Determine the (x, y) coordinate at the center of the cell enclosing the given text.  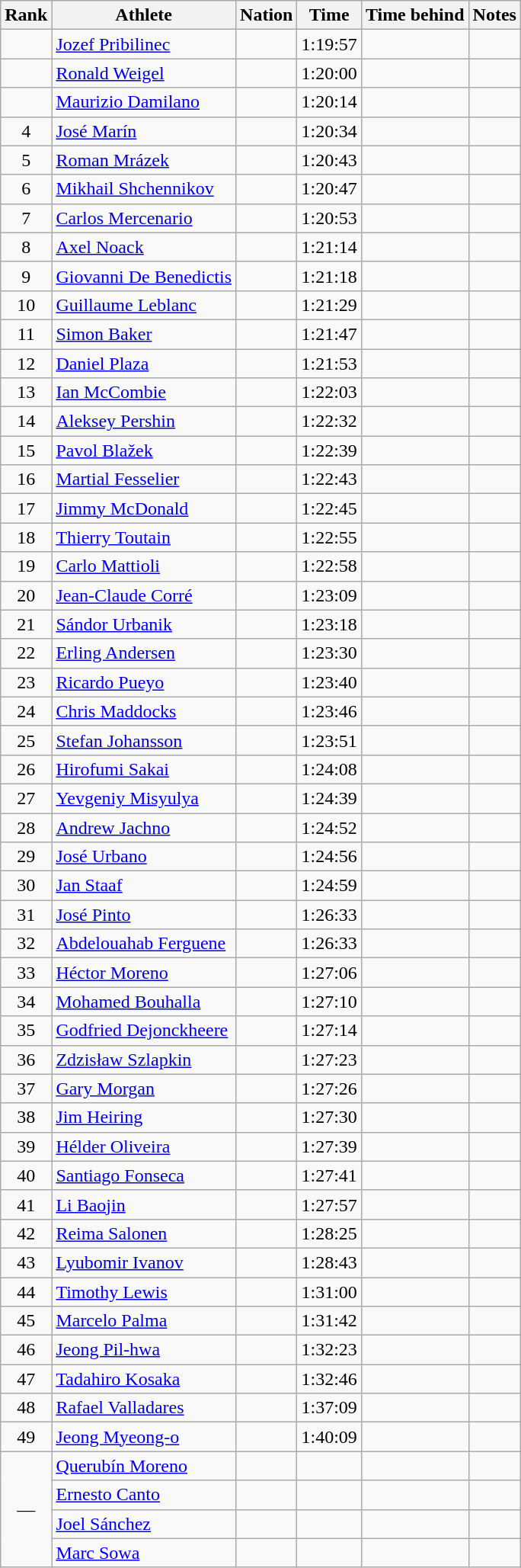
Time behind (414, 15)
1:22:58 (329, 566)
41 (26, 1204)
1:28:43 (329, 1262)
Daniel Plaza (144, 364)
Joel Sánchez (144, 1524)
31 (26, 915)
28 (26, 827)
1:22:03 (329, 393)
Roman Mrázek (144, 160)
1:40:09 (329, 1437)
18 (26, 537)
1:20:14 (329, 102)
Thierry Toutain (144, 537)
1:22:39 (329, 451)
Abdelouahab Ferguene (144, 944)
37 (26, 1089)
Ernesto Canto (144, 1495)
Chris Maddocks (144, 711)
1:27:06 (329, 973)
Simon Baker (144, 334)
1:20:47 (329, 189)
Ian McCombie (144, 393)
35 (26, 1031)
1:19:57 (329, 44)
1:27:26 (329, 1089)
19 (26, 566)
— (26, 1509)
Nation (267, 15)
9 (26, 276)
1:20:34 (329, 131)
1:21:29 (329, 305)
1:23:40 (329, 682)
Axel Noack (144, 247)
Jimmy McDonald (144, 508)
1:32:46 (329, 1379)
5 (26, 160)
1:20:00 (329, 73)
1:22:45 (329, 508)
1:37:09 (329, 1408)
1:22:55 (329, 537)
1:20:43 (329, 160)
Jean-Claude Corré (144, 595)
Carlo Mattioli (144, 566)
1:24:59 (329, 886)
20 (26, 595)
Hirofumi Sakai (144, 769)
Notes (494, 15)
15 (26, 451)
24 (26, 711)
Jim Heiring (144, 1117)
Hélder Oliveira (144, 1146)
38 (26, 1117)
1:27:23 (329, 1060)
10 (26, 305)
Godfried Dejonckheere (144, 1031)
1:21:18 (329, 276)
1:27:39 (329, 1146)
33 (26, 973)
1:24:56 (329, 857)
7 (26, 218)
Jan Staaf (144, 886)
Giovanni De Benedictis (144, 276)
43 (26, 1262)
Querubín Moreno (144, 1466)
1:23:46 (329, 711)
1:21:53 (329, 364)
23 (26, 682)
44 (26, 1292)
22 (26, 653)
Yevgeniy Misyulya (144, 798)
Maurizio Damilano (144, 102)
Mohamed Bouhalla (144, 1002)
1:21:47 (329, 334)
Erling Andersen (144, 653)
Héctor Moreno (144, 973)
Martial Fesselier (144, 479)
Marcelo Palma (144, 1321)
Gary Morgan (144, 1089)
1:22:43 (329, 479)
47 (26, 1379)
1:23:30 (329, 653)
José Pinto (144, 915)
Tadahiro Kosaka (144, 1379)
Santiago Fonseca (144, 1175)
Ronald Weigel (144, 73)
11 (26, 334)
36 (26, 1060)
34 (26, 1002)
1:24:08 (329, 769)
1:23:51 (329, 740)
1:23:18 (329, 624)
Jeong Myeong-o (144, 1437)
45 (26, 1321)
39 (26, 1146)
4 (26, 131)
6 (26, 189)
Rank (26, 15)
32 (26, 944)
Li Baojin (144, 1204)
1:27:14 (329, 1031)
40 (26, 1175)
José Marín (144, 131)
48 (26, 1408)
16 (26, 479)
13 (26, 393)
1:31:00 (329, 1292)
1:22:32 (329, 422)
Pavol Blažek (144, 451)
1:28:25 (329, 1233)
17 (26, 508)
1:27:30 (329, 1117)
Jeong Pil-hwa (144, 1350)
30 (26, 886)
Sándor Urbanik (144, 624)
1:32:23 (329, 1350)
49 (26, 1437)
Zdzisław Szlapkin (144, 1060)
Time (329, 15)
Aleksey Pershin (144, 422)
27 (26, 798)
Lyubomir Ivanov (144, 1262)
29 (26, 857)
1:27:57 (329, 1204)
Marc Sowa (144, 1553)
Carlos Mercenario (144, 218)
1:23:09 (329, 595)
Guillaume Leblanc (144, 305)
1:27:10 (329, 1002)
Reima Salonen (144, 1233)
25 (26, 740)
Mikhail Shchennikov (144, 189)
1:31:42 (329, 1321)
José Urbano (144, 857)
26 (26, 769)
Stefan Johansson (144, 740)
1:20:53 (329, 218)
Andrew Jachno (144, 827)
Jozef Pribilinec (144, 44)
1:24:52 (329, 827)
1:24:39 (329, 798)
8 (26, 247)
46 (26, 1350)
14 (26, 422)
Timothy Lewis (144, 1292)
Athlete (144, 15)
12 (26, 364)
21 (26, 624)
1:27:41 (329, 1175)
Ricardo Pueyo (144, 682)
42 (26, 1233)
1:21:14 (329, 247)
Rafael Valladares (144, 1408)
